Detect which cell encompasses the target text, then output its (x, y) center coordinate. 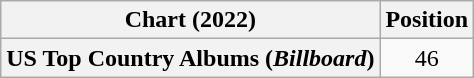
46 (427, 58)
US Top Country Albums (Billboard) (190, 58)
Chart (2022) (190, 20)
Position (427, 20)
